Return (x, y) of the center of cell containing provided text 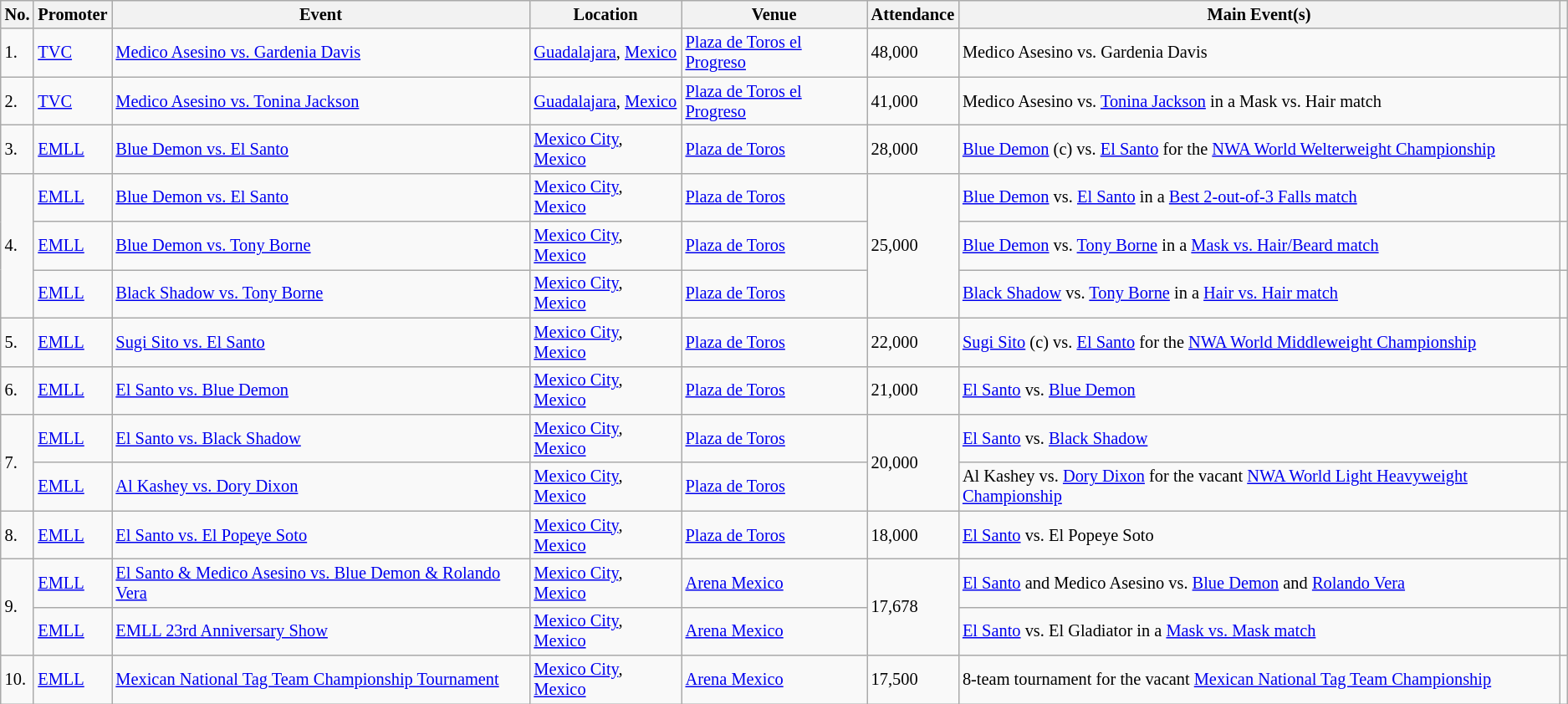
4. (18, 246)
8-team tournament for the vacant Mexican National Tag Team Championship (1259, 680)
28,000 (913, 149)
Black Shadow vs. Tony Borne in a Hair vs. Hair match (1259, 293)
Blue Demon vs. Tony Borne (321, 246)
Blue Demon vs. El Santo in a Best 2-out-of-3 Falls match (1259, 197)
18,000 (913, 535)
5. (18, 342)
Attendance (913, 14)
Sugi Sito vs. El Santo (321, 342)
7. (18, 462)
9. (18, 607)
El Santo and Medico Asesino vs. Blue Demon and Rolando Vera (1259, 583)
17,678 (913, 607)
Event (321, 14)
Al Kashey vs. Dory Dixon for the vacant NWA World Light Heavyweight Championship (1259, 487)
El Santo vs. El Gladiator in a Mask vs. Mask match (1259, 631)
Al Kashey vs. Dory Dixon (321, 487)
8. (18, 535)
Location (605, 14)
Medico Asesino vs. Tonina Jackson in a Mask vs. Hair match (1259, 101)
1. (18, 53)
25,000 (913, 246)
Blue Demon vs. Tony Borne in a Mask vs. Hair/Beard match (1259, 246)
10. (18, 680)
Medico Asesino vs. Tonina Jackson (321, 101)
6. (18, 390)
3. (18, 149)
20,000 (913, 462)
Promoter (72, 14)
Venue (774, 14)
17,500 (913, 680)
El Santo & Medico Asesino vs. Blue Demon & Rolando Vera (321, 583)
21,000 (913, 390)
EMLL 23rd Anniversary Show (321, 631)
No. (18, 14)
2. (18, 101)
Main Event(s) (1259, 14)
22,000 (913, 342)
Mexican National Tag Team Championship Tournament (321, 680)
48,000 (913, 53)
Sugi Sito (c) vs. El Santo for the NWA World Middleweight Championship (1259, 342)
Blue Demon (c) vs. El Santo for the NWA World Welterweight Championship (1259, 149)
41,000 (913, 101)
Black Shadow vs. Tony Borne (321, 293)
